Return [X, Y] of the center of cell containing provided text 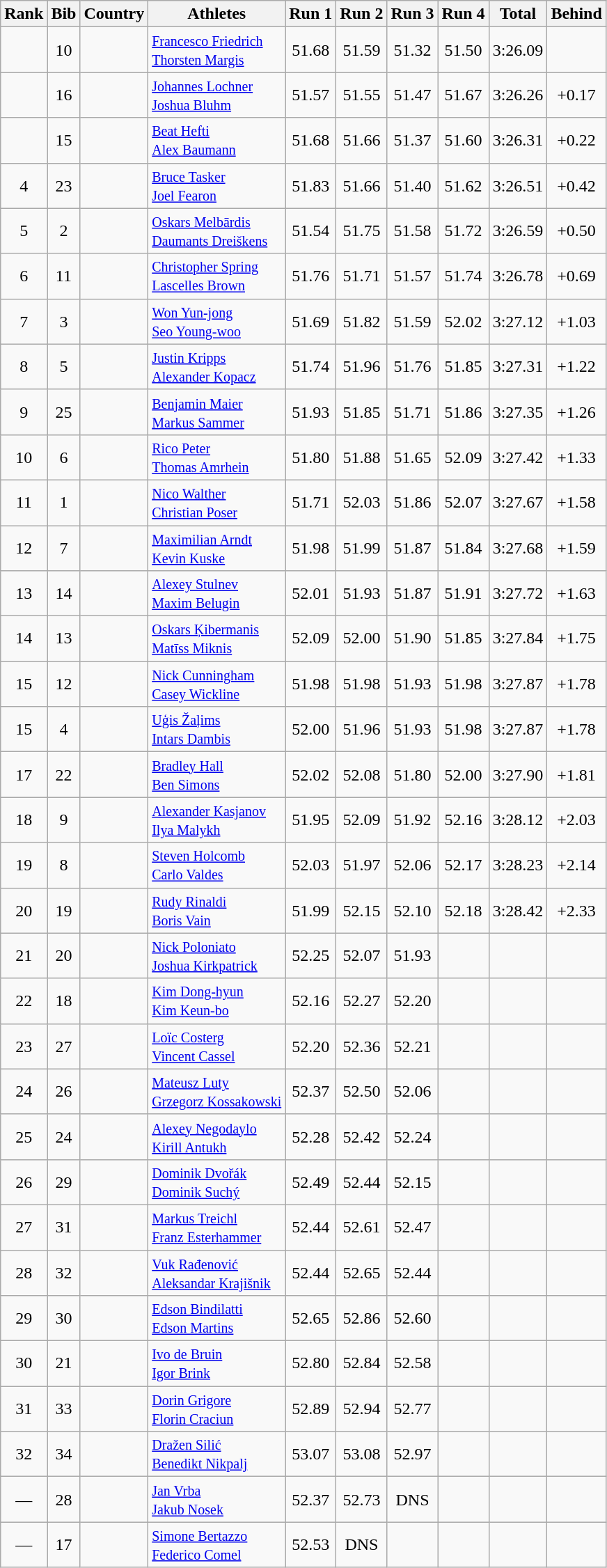
52.01 [310, 593]
3:27.42 [518, 457]
51.37 [412, 141]
Total [518, 14]
Oskars MelbārdisDaumants Dreiškens [217, 231]
Nick PoloniatoJoshua Kirkpatrick [217, 955]
52.53 [310, 1544]
51.67 [464, 95]
51.92 [412, 820]
Country [114, 14]
52.84 [362, 1363]
3:27.12 [518, 322]
3 [64, 322]
51.50 [464, 50]
Alexey NegodayloKirill Antukh [217, 1136]
+1.26 [576, 412]
52.77 [412, 1409]
+0.69 [576, 276]
3:26.31 [518, 141]
Nick CunninghamCasey Wickline [217, 684]
52.36 [362, 1046]
52.21 [412, 1046]
51.62 [464, 185]
51.91 [464, 593]
Christopher SpringLascelles Brown [217, 276]
3:26.26 [518, 95]
51.72 [464, 231]
Alexander KasjanovIlya Malykh [217, 820]
Simone BertazzoFederico Comel [217, 1544]
3:28.23 [518, 865]
3:28.42 [518, 911]
+2.03 [576, 820]
Rank [24, 14]
Dorin GrigoreFlorin Craciun [217, 1409]
53.07 [310, 1454]
3:26.78 [518, 276]
52.18 [464, 911]
+0.17 [576, 95]
52.27 [362, 1001]
Run 3 [412, 14]
51.82 [362, 322]
52.58 [412, 1363]
51.75 [362, 231]
Run 2 [362, 14]
51.58 [412, 231]
51.40 [412, 185]
53.08 [362, 1454]
52.50 [362, 1092]
Kim Dong-hyunKim Keun-bo [217, 1001]
Loïc CostergVincent Cassel [217, 1046]
3:27.35 [518, 412]
Steven HolcombCarlo Valdes [217, 865]
3:28.12 [518, 820]
Benjamin MaierMarkus Sammer [217, 412]
51.90 [412, 639]
51.95 [310, 820]
2 [64, 231]
Johannes LochnerJoshua Bluhm [217, 95]
51.32 [412, 50]
52.28 [310, 1136]
Beat HeftiAlex Baumann [217, 141]
52.61 [362, 1227]
Behind [576, 14]
51.97 [362, 865]
Athletes [217, 14]
+2.14 [576, 865]
52.25 [310, 955]
Justin KrippsAlexander Kopacz [217, 366]
16 [64, 95]
Bradley HallBen Simons [217, 774]
51.69 [310, 322]
51.47 [412, 95]
+2.33 [576, 911]
51.65 [412, 457]
+0.50 [576, 231]
+1.75 [576, 639]
52.42 [362, 1136]
33 [64, 1409]
Mateusz LutyGrzegorz Kossakowski [217, 1092]
Run 1 [310, 14]
52.86 [362, 1319]
Maximilian ArndtKevin Kuske [217, 547]
3:27.72 [518, 593]
Rudy RinaldiBoris Vain [217, 911]
52.73 [362, 1500]
+1.03 [576, 322]
+1.58 [576, 503]
Uģis ŽaļimsIntars Dambis [217, 730]
52.17 [464, 865]
Rico PeterThomas Amrhein [217, 457]
+1.81 [576, 774]
52.89 [310, 1409]
52.47 [412, 1227]
Won Yun-jongSeo Young-woo [217, 322]
3:27.84 [518, 639]
Jan VrbaJakub Nosek [217, 1500]
52.08 [362, 774]
52.10 [412, 911]
Edson BindilattiEdson Martins [217, 1319]
Bib [64, 14]
3:27.90 [518, 774]
Dominik DvořákDominik Suchý [217, 1182]
3:26.59 [518, 231]
34 [64, 1454]
+0.42 [576, 185]
52.80 [310, 1363]
Dražen SilićBenedikt Nikpalj [217, 1454]
+1.22 [576, 366]
Nico WaltherChristian Poser [217, 503]
52.97 [412, 1454]
51.60 [464, 141]
3:27.67 [518, 503]
51.84 [464, 547]
Alexey StulnevMaxim Belugin [217, 593]
+1.59 [576, 547]
Ivo de BruinIgor Brink [217, 1363]
3:26.09 [518, 50]
Vuk RađenovićAleksandar Krajišnik [217, 1273]
52.24 [412, 1136]
51.55 [362, 95]
51.83 [310, 185]
Run 4 [464, 14]
3:26.51 [518, 185]
1 [64, 503]
51.88 [362, 457]
+1.33 [576, 457]
+1.63 [576, 593]
+0.22 [576, 141]
Markus TreichlFranz Esterhammer [217, 1227]
52.94 [362, 1409]
52.49 [310, 1182]
Oskars ĶibermanisMatīss Miknis [217, 639]
3:27.31 [518, 366]
52.60 [412, 1319]
3:27.68 [518, 547]
Francesco FriedrichThorsten Margis [217, 50]
Bruce TaskerJoel Fearon [217, 185]
51.54 [310, 231]
